Extract the [x, y] coordinate from the center of the cell holding the provided text.  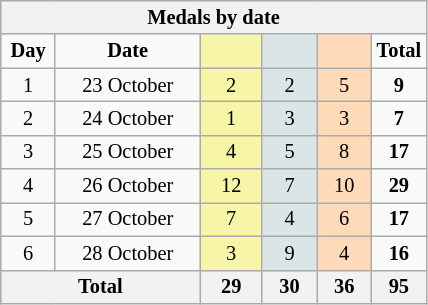
Day [28, 51]
16 [400, 253]
30 [290, 287]
28 October [128, 253]
95 [400, 287]
12 [231, 186]
36 [344, 287]
26 October [128, 186]
27 October [128, 219]
23 October [128, 85]
24 October [128, 118]
Date [128, 51]
8 [344, 152]
25 October [128, 152]
10 [344, 186]
Medals by date [214, 17]
